Return the [x, y] coordinate for the center point of the cell that contains the specified text.  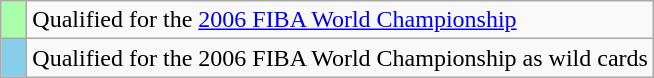
Qualified for the 2006 FIBA World Championship as wild cards [340, 58]
Qualified for the 2006 FIBA World Championship [340, 20]
